Scan for the cell matching the given text and deliver its (x, y) coordinate at center. 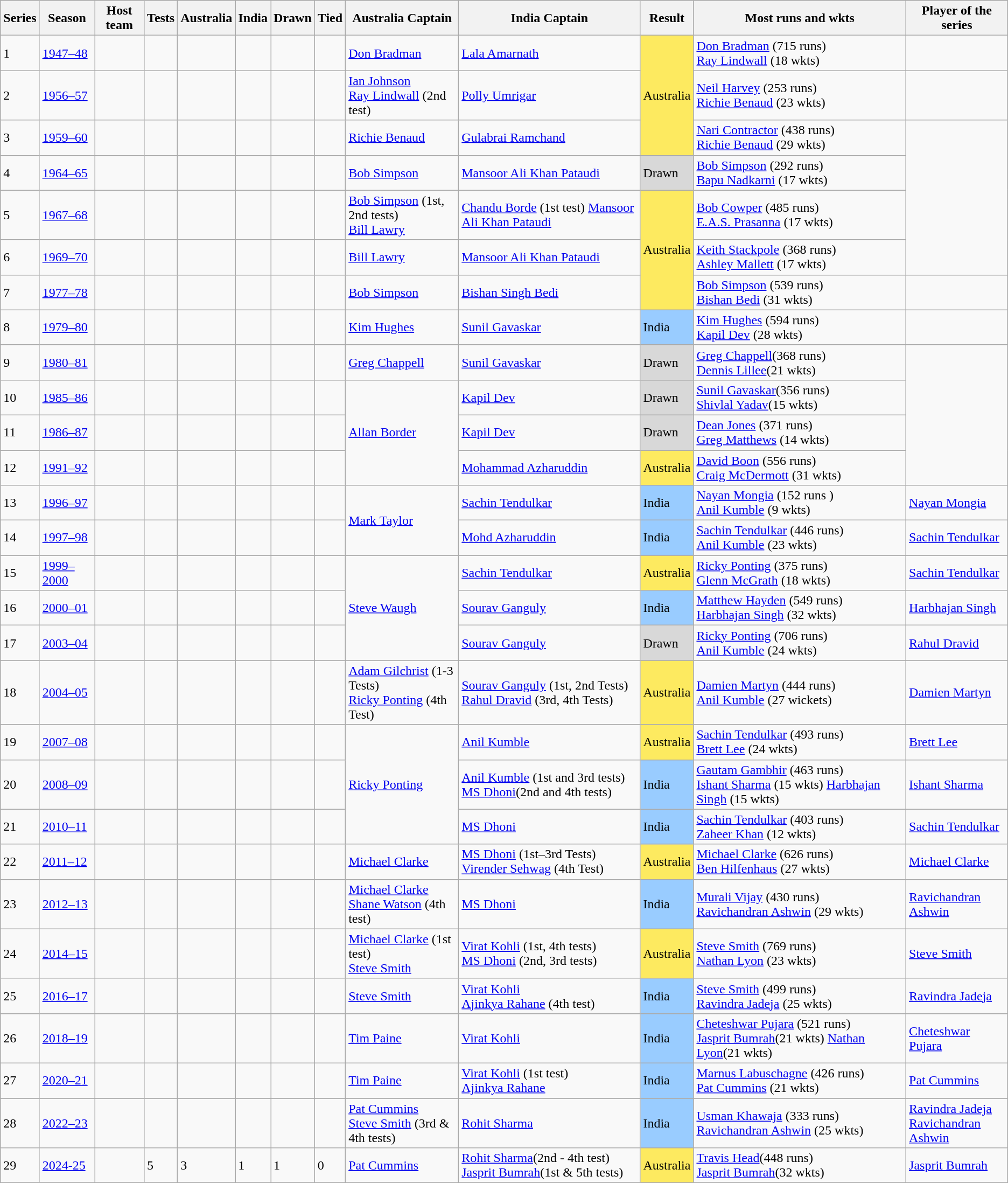
2020–21 (67, 1081)
Michael Clarke (1st test)Steve Smith (402, 954)
2012–13 (67, 904)
1967–68 (67, 215)
29 (20, 1166)
Marnus Labuschagne (426 runs)Pat Cummins (21 wkts) (800, 1081)
Rahul Dravid (957, 643)
Gautam Gambhir (463 runs)Ishant Sharma (15 wkts) Harbhajan Singh (15 wkts) (800, 784)
Keith Stackpole (368 runs)Ashley Mallett (17 wkts) (800, 258)
Bill Lawry (402, 258)
2004–05 (67, 693)
27 (20, 1081)
2014–15 (67, 954)
Murali Vijay (430 runs)Ravichandran Ashwin (29 wkts) (800, 904)
0 (330, 1166)
2003–04 (67, 643)
1977–78 (67, 292)
Chandu Borde (1st test) Mansoor Ali Khan Pataudi (549, 215)
Matthew Hayden (549 runs)Harbhajan Singh (32 wkts) (800, 608)
Nayan Mongia (957, 503)
2007–08 (67, 742)
Usman Khawaja (333 runs) Ravichandran Ashwin (25 wkts) (800, 1123)
2008–09 (67, 784)
Mark Taylor (402, 520)
11 (20, 432)
2016–17 (67, 996)
Pat CumminsSteve Smith (3rd & 4th tests) (402, 1123)
Richie Benaud (402, 138)
Nari Contractor (438 runs)Richie Benaud (29 wkts) (800, 138)
1964–65 (67, 172)
Virat KohliAjinkya Rahane (4th test) (549, 996)
Greg Chappell(368 runs)Dennis Lillee(21 wkts) (800, 362)
18 (20, 693)
24 (20, 954)
Australia Captain (402, 18)
2011–12 (67, 862)
Damien Martyn (957, 693)
Damien Martyn (444 runs)Anil Kumble (27 wickets) (800, 693)
1979–80 (67, 328)
2018–19 (67, 1038)
Polly Umrigar (549, 95)
1997–98 (67, 538)
Steve Smith (769 runs)Nathan Lyon (23 wkts) (800, 954)
Michael ClarkeShane Watson (4th test) (402, 904)
Steve Waugh (402, 608)
Don Bradman (402, 53)
MS Dhoni (1st–3rd Tests)Virender Sehwag (4th Test) (549, 862)
25 (20, 996)
Dean Jones (371 runs)Greg Matthews (14 wkts) (800, 432)
Bob Simpson (292 runs)Bapu Nadkarni (17 wkts) (800, 172)
Michael Clarke (626 runs)Ben Hilfenhaus (27 wkts) (800, 862)
Anil Kumble (1st and 3rd tests)MS Dhoni(2nd and 4th tests) (549, 784)
Cheteshwar Pujara (957, 1038)
Player of the series (957, 18)
2024-25 (67, 1166)
23 (20, 904)
Kim Hughes (594 runs)Kapil Dev (28 wkts) (800, 328)
28 (20, 1123)
1947–48 (67, 53)
Ricky Ponting (706 runs)Anil Kumble (24 wkts) (800, 643)
Mohammad Azharuddin (549, 468)
India Captain (549, 18)
Virat Kohli (1st, 4th tests)MS Dhoni (2nd, 3rd tests) (549, 954)
20 (20, 784)
1996–97 (67, 503)
Sachin Tendulkar (403 runs)Zaheer Khan (12 wkts) (800, 826)
Anil Kumble (549, 742)
Travis Head(448 runs)Jasprit Bumrah(32 wkts) (800, 1166)
Harbhajan Singh (957, 608)
19 (20, 742)
Result (667, 18)
8 (20, 328)
Cheteshwar Pujara (521 runs)Jasprit Bumrah(21 wkts) Nathan Lyon(21 wkts) (800, 1038)
Most runs and wkts (800, 18)
Ricky Ponting (402, 784)
12 (20, 468)
Virat Kohli (1st test)Ajinkya Rahane (549, 1081)
1959–60 (67, 138)
Rohit Sharma (549, 1123)
Season (67, 18)
Ian JohnsonRay Lindwall (2nd test) (402, 95)
14 (20, 538)
Neil Harvey (253 runs)Richie Benaud (23 wkts) (800, 95)
Gulabrai Ramchand (549, 138)
Mohd Azharuddin (549, 538)
17 (20, 643)
Kim Hughes (402, 328)
10 (20, 398)
2010–11 (67, 826)
6 (20, 258)
Lala Amarnath (549, 53)
Host team (120, 18)
Series (20, 18)
David Boon (556 runs)Craig McDermott (31 wkts) (800, 468)
Bishan Singh Bedi (549, 292)
22 (20, 862)
1999–2000 (67, 573)
Don Bradman (715 runs)Ray Lindwall (18 wkts) (800, 53)
Sunil Gavaskar(356 runs)Shivlal Yadav(15 wkts) (800, 398)
Rohit Sharma(2nd - 4th test)Jasprit Bumrah(1st & 5th tests) (549, 1166)
2022–23 (67, 1123)
4 (20, 172)
26 (20, 1038)
7 (20, 292)
Bob Simpson (1st, 2nd tests)Bill Lawry (402, 215)
16 (20, 608)
1956–57 (67, 95)
Tied (330, 18)
Sachin Tendulkar (446 runs)Anil Kumble (23 wkts) (800, 538)
Sachin Tendulkar (493 runs)Brett Lee (24 wkts) (800, 742)
2000–01 (67, 608)
Jasprit Bumrah (957, 1166)
1969–70 (67, 258)
Bob Cowper (485 runs)E.A.S. Prasanna (17 wkts) (800, 215)
Virat Kohli (549, 1038)
9 (20, 362)
Ravichandran Ashwin (957, 904)
Sourav Ganguly (1st, 2nd Tests)Rahul Dravid (3rd, 4th Tests) (549, 693)
Steve Smith (499 runs)Ravindra Jadeja (25 wkts) (800, 996)
Adam Gilchrist (1-3 Tests)Ricky Ponting (4th Test) (402, 693)
13 (20, 503)
Allan Border (402, 432)
Ravindra Jadeja Ravichandran Ashwin (957, 1123)
Nayan Mongia (152 runs )Anil Kumble (9 wkts) (800, 503)
21 (20, 826)
15 (20, 573)
2 (20, 95)
Ravindra Jadeja (957, 996)
Ishant Sharma (957, 784)
1985–86 (67, 398)
Brett Lee (957, 742)
Bob Simpson (539 runs)Bishan Bedi (31 wkts) (800, 292)
Greg Chappell (402, 362)
Ricky Ponting (375 runs)Glenn McGrath (18 wkts) (800, 573)
1986–87 (67, 432)
1980–81 (67, 362)
Tests (161, 18)
1991–92 (67, 468)
